Extract the [X, Y] coordinate from the center of the cell holding the provided text.  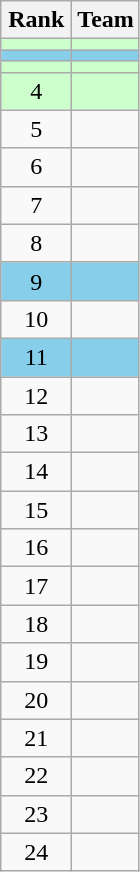
11 [36, 357]
22 [36, 776]
19 [36, 662]
Team [106, 20]
20 [36, 700]
18 [36, 624]
9 [36, 281]
Rank [36, 20]
7 [36, 205]
14 [36, 472]
6 [36, 167]
12 [36, 395]
16 [36, 548]
21 [36, 738]
15 [36, 510]
13 [36, 434]
10 [36, 319]
24 [36, 852]
8 [36, 243]
17 [36, 586]
4 [36, 91]
5 [36, 129]
23 [36, 814]
